Output the [X, Y] coordinate of the center of the cell containing the given text.  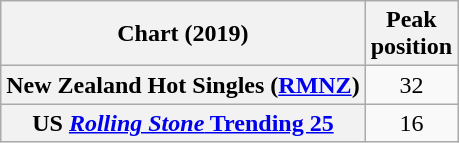
32 [411, 85]
US Rolling Stone Trending 25 [183, 123]
New Zealand Hot Singles (RMNZ) [183, 85]
Chart (2019) [183, 34]
16 [411, 123]
Peak position [411, 34]
